Find where the given text appears and provide that cell's center as [x, y] coordinate. 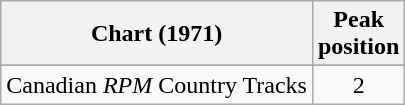
Canadian RPM Country Tracks [157, 85]
Chart (1971) [157, 34]
Peakposition [358, 34]
2 [358, 85]
